Detect which cell encompasses the target text, then output its (X, Y) center coordinate. 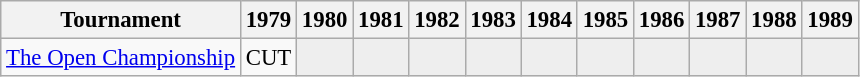
1989 (830, 20)
1986 (661, 20)
1985 (605, 20)
1988 (774, 20)
1983 (493, 20)
1982 (437, 20)
1980 (325, 20)
1979 (268, 20)
The Open Championship (121, 58)
1987 (718, 20)
1981 (381, 20)
Tournament (121, 20)
CUT (268, 58)
1984 (549, 20)
